Provide the [x, y] coordinate of the cell's center where the given text is located.  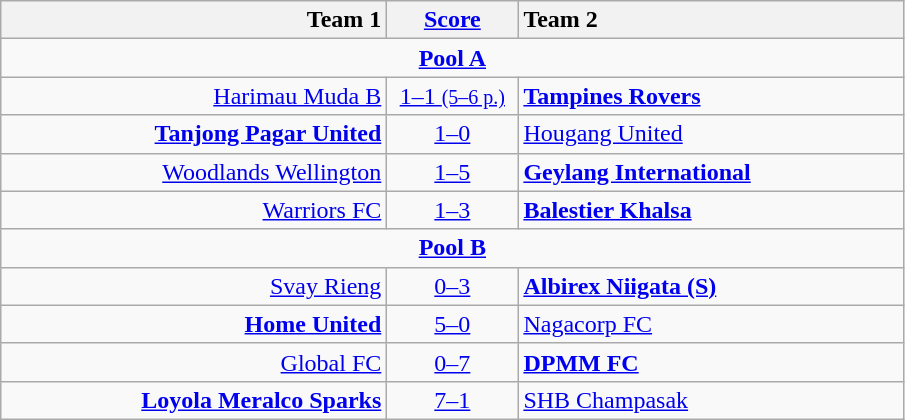
DPMM FC [711, 362]
0–7 [452, 362]
SHB Champasak [711, 400]
Pool A [452, 58]
1–1 (5–6 p.) [452, 96]
Pool B [452, 248]
Woodlands Wellington [194, 172]
Albirex Niigata (S) [711, 286]
Loyola Meralco Sparks [194, 400]
Score [452, 20]
Balestier Khalsa [711, 210]
1–0 [452, 134]
1–5 [452, 172]
Global FC [194, 362]
Geylang International [711, 172]
Tampines Rovers [711, 96]
0–3 [452, 286]
Nagacorp FC [711, 324]
Warriors FC [194, 210]
Hougang United [711, 134]
Team 2 [711, 20]
1–3 [452, 210]
Team 1 [194, 20]
Harimau Muda B [194, 96]
Svay Rieng [194, 286]
Tanjong Pagar United [194, 134]
Home United [194, 324]
5–0 [452, 324]
7–1 [452, 400]
